Provide the [X, Y] coordinate of the cell's center where the given text is located.  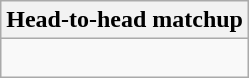
Head-to-head matchup [125, 20]
